Pinpoint the cell where the given text exists, returning its (x, y) midpoint coordinate. 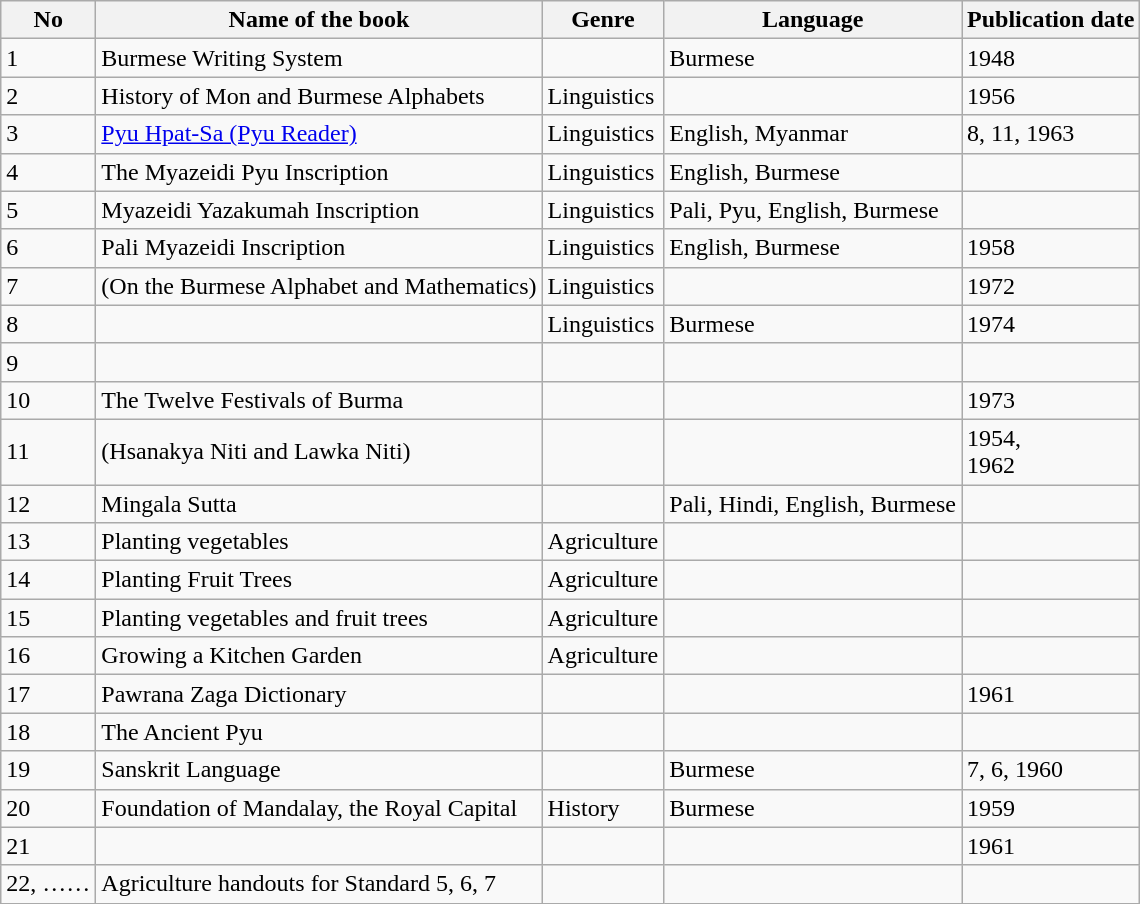
Mingala Sutta (319, 503)
13 (48, 542)
7, 6, 1960 (1051, 770)
10 (48, 400)
1956 (1051, 96)
Foundation of Mandalay, the Royal Capital (319, 808)
14 (48, 580)
11 (48, 452)
The Twelve Festivals of Burma (319, 400)
History of Mon and Burmese Alphabets (319, 96)
Sanskrit Language (319, 770)
22, …… (48, 884)
21 (48, 846)
18 (48, 732)
1959 (1051, 808)
1972 (1051, 286)
1973 (1051, 400)
1948 (1051, 58)
Planting vegetables (319, 542)
Publication date (1051, 20)
No (48, 20)
Planting Fruit Trees (319, 580)
The Ancient Pyu (319, 732)
Myazeidi Yazakumah Inscription (319, 210)
17 (48, 694)
20 (48, 808)
7 (48, 286)
9 (48, 362)
1958 (1051, 248)
3 (48, 134)
Pawrana Zaga Dictionary (319, 694)
(On the Burmese Alphabet and Mathematics) (319, 286)
8 (48, 324)
Growing a Kitchen Garden (319, 656)
1974 (1051, 324)
5 (48, 210)
2 (48, 96)
Genre (603, 20)
Burmese Writing System (319, 58)
Pali Myazeidi Inscription (319, 248)
The Myazeidi Pyu Inscription (319, 172)
Agriculture handouts for Standard 5, 6, 7 (319, 884)
16 (48, 656)
4 (48, 172)
1 (48, 58)
(Hsanakya Niti and Lawka Niti) (319, 452)
English, Myanmar (813, 134)
Pali, Hindi, English, Burmese (813, 503)
Planting vegetables and fruit trees (319, 618)
1954,1962 (1051, 452)
8, 11, 1963 (1051, 134)
Name of the book (319, 20)
12 (48, 503)
19 (48, 770)
6 (48, 248)
Pali, Pyu, English, Burmese (813, 210)
Pyu Hpat-Sa (Pyu Reader) (319, 134)
15 (48, 618)
Language (813, 20)
History (603, 808)
